From the cell containing the given text, extract its center point as [X, Y] coordinate. 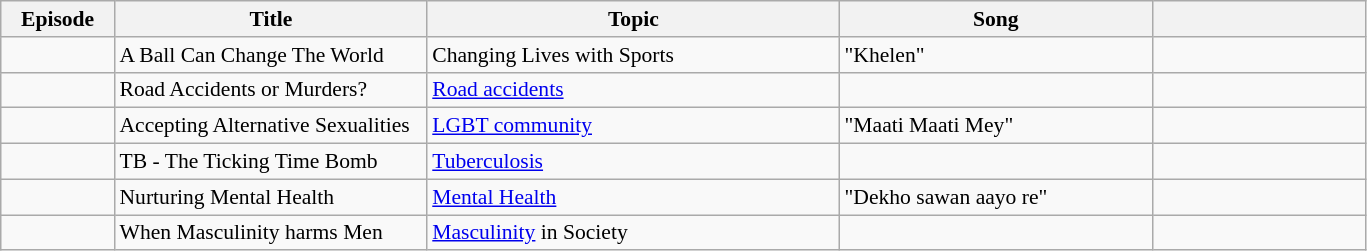
Tuberculosis [633, 162]
Accepting Alternative Sexualities [270, 126]
Nurturing Mental Health [270, 197]
Song [996, 19]
Changing Lives with Sports [633, 55]
Road accidents [633, 90]
Title [270, 19]
Episode [58, 19]
Masculinity in Society [633, 233]
A Ball Can Change The World [270, 55]
"Dekho sawan aayo re" [996, 197]
"Khelen" [996, 55]
TB - The Ticking Time Bomb [270, 162]
Road Accidents or Murders? [270, 90]
Mental Health [633, 197]
"Maati Maati Mey" [996, 126]
Topic [633, 19]
When Masculinity harms Men [270, 233]
LGBT community [633, 126]
